Pinpoint the cell where the given text exists, returning its (x, y) midpoint coordinate. 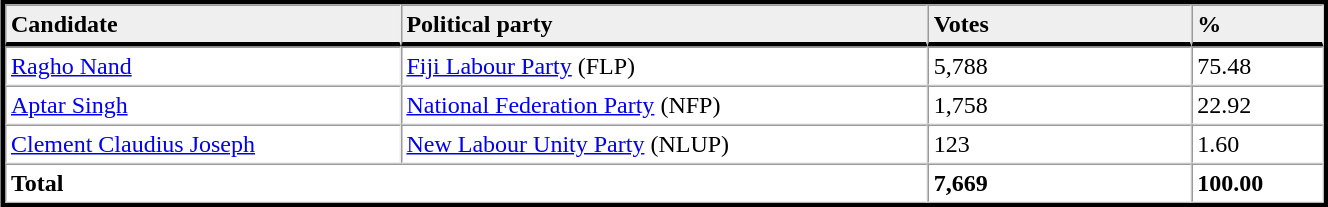
Votes (1060, 25)
100.00 (1257, 184)
Political party (664, 25)
% (1257, 25)
National Federation Party (NFP) (664, 106)
Total (466, 184)
123 (1060, 144)
1,758 (1060, 106)
75.48 (1257, 66)
Clement Claudius Joseph (202, 144)
Ragho Nand (202, 66)
Candidate (202, 25)
5,788 (1060, 66)
7,669 (1060, 184)
Fiji Labour Party (FLP) (664, 66)
22.92 (1257, 106)
Aptar Singh (202, 106)
1.60 (1257, 144)
New Labour Unity Party (NLUP) (664, 144)
